Scan for the cell matching the given text and deliver its (x, y) coordinate at center. 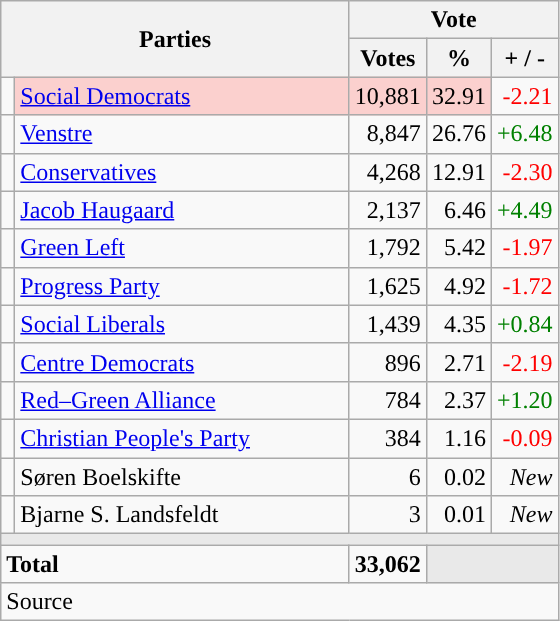
Centre Democrats (182, 362)
2.37 (458, 400)
8,847 (388, 134)
Vote (454, 20)
5.42 (458, 248)
0.01 (458, 515)
33,062 (388, 564)
Christian People's Party (182, 438)
Votes (388, 58)
Green Left (182, 248)
12.91 (458, 172)
+6.48 (524, 134)
1,625 (388, 286)
-1.97 (524, 248)
784 (388, 400)
Progress Party (182, 286)
+ / - (524, 58)
26.76 (458, 134)
1,792 (388, 248)
-2.30 (524, 172)
Red–Green Alliance (182, 400)
-2.21 (524, 96)
2,137 (388, 210)
4,268 (388, 172)
2.71 (458, 362)
-2.19 (524, 362)
-0.09 (524, 438)
+0.84 (524, 324)
Conservatives (182, 172)
Venstre (182, 134)
Total (176, 564)
6 (388, 477)
32.91 (458, 96)
Social Democrats (182, 96)
% (458, 58)
6.46 (458, 210)
Jacob Haugaard (182, 210)
4.35 (458, 324)
-1.72 (524, 286)
+1.20 (524, 400)
Parties (176, 39)
Social Liberals (182, 324)
896 (388, 362)
384 (388, 438)
Source (280, 602)
4.92 (458, 286)
1,439 (388, 324)
3 (388, 515)
10,881 (388, 96)
Søren Boelskifte (182, 477)
1.16 (458, 438)
0.02 (458, 477)
Bjarne S. Landsfeldt (182, 515)
+4.49 (524, 210)
